Determine the (x, y) coordinate at the center of the cell enclosing the given text.  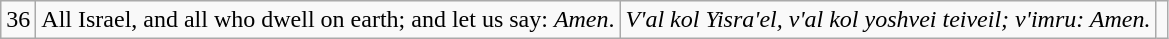
36 (18, 20)
All Israel, and all who dwell on earth; and let us say: Amen. (328, 20)
V'al kol Yisra'el, v'al kol yoshvei teiveil; v'imru: Amen. (888, 20)
